Output the (x, y) coordinate of the center of the cell containing the given text.  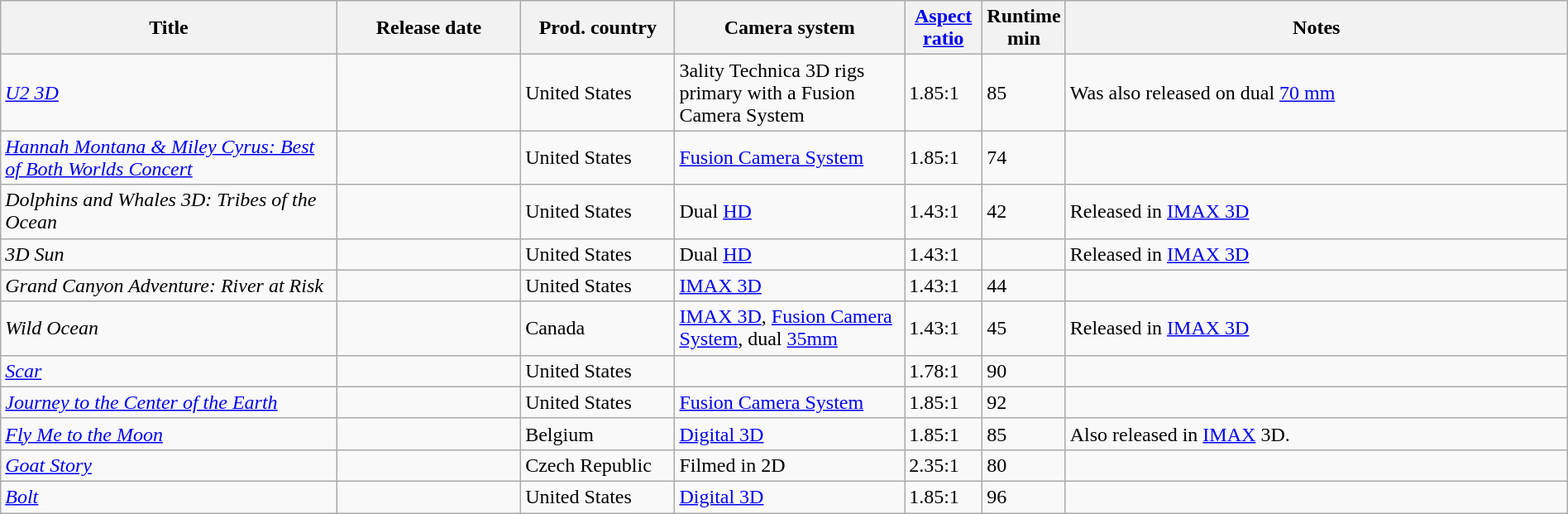
U2 3D (169, 93)
Belgium (598, 434)
96 (1024, 497)
Canada (598, 328)
3ality Technica 3D rigs primary with a Fusion Camera System (790, 93)
45 (1024, 328)
2.35:1 (944, 465)
Was also released on dual 70 mm (1317, 93)
3D Sun (169, 254)
Filmed in 2D (790, 465)
Camera system (790, 28)
Release date (428, 28)
44 (1024, 286)
Prod. country (598, 28)
90 (1024, 371)
Dolphins and Whales 3D: Tribes of the Ocean (169, 212)
Czech Republic (598, 465)
1.78:1 (944, 371)
Notes (1317, 28)
74 (1024, 157)
Also released in IMAX 3D. (1317, 434)
Wild Ocean (169, 328)
Title (169, 28)
IMAX 3D (790, 286)
Fly Me to the Moon (169, 434)
Journey to the Center of the Earth (169, 402)
Scar (169, 371)
92 (1024, 402)
Aspect ratio (944, 28)
42 (1024, 212)
Goat Story (169, 465)
Bolt (169, 497)
Runtime min (1024, 28)
80 (1024, 465)
IMAX 3D, Fusion Camera System, dual 35mm (790, 328)
Grand Canyon Adventure: River at Risk (169, 286)
Hannah Montana & Miley Cyrus: Best of Both Worlds Concert (169, 157)
